From the cell containing the given text, extract its center point as (X, Y) coordinate. 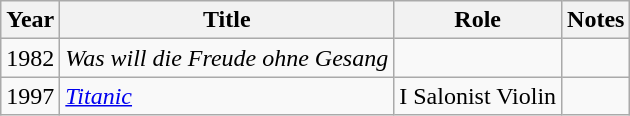
Year (30, 20)
Titanic (227, 96)
Title (227, 20)
Notes (596, 20)
1997 (30, 96)
I Salonist Violin (478, 96)
1982 (30, 58)
Role (478, 20)
Was will die Freude ohne Gesang (227, 58)
